From the cell containing the given text, extract its center point as (x, y) coordinate. 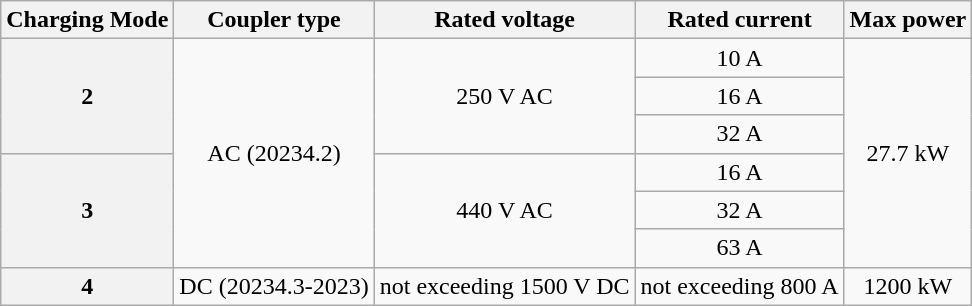
Max power (908, 20)
27.7 kW (908, 153)
not exceeding 800 A (740, 286)
Rated current (740, 20)
AC (20234.2) (274, 153)
250 V AC (504, 96)
63 A (740, 248)
Coupler type (274, 20)
not exceeding 1500 V DC (504, 286)
Charging Mode (88, 20)
Rated voltage (504, 20)
10 A (740, 58)
DC (20234.3-2023) (274, 286)
3 (88, 210)
440 V AC (504, 210)
4 (88, 286)
1200 kW (908, 286)
2 (88, 96)
